Search for the cell housing the specified text and yield its (X, Y) center coordinate. 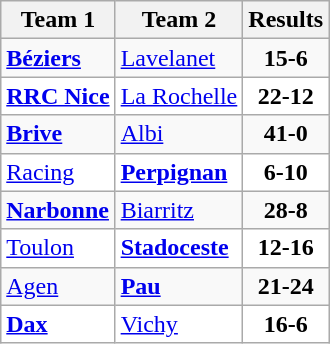
Agen (58, 286)
Brive (58, 134)
21-24 (286, 286)
Racing (58, 172)
Perpignan (179, 172)
16-6 (286, 324)
La Rochelle (179, 96)
6-10 (286, 172)
28-8 (286, 210)
Results (286, 20)
15-6 (286, 58)
41-0 (286, 134)
Stadoceste (179, 248)
22-12 (286, 96)
Toulon (58, 248)
RRC Nice (58, 96)
Team 1 (58, 20)
Vichy (179, 324)
Biarritz (179, 210)
Dax (58, 324)
Lavelanet (179, 58)
12-16 (286, 248)
Pau (179, 286)
Narbonne (58, 210)
Béziers (58, 58)
Albi (179, 134)
Team 2 (179, 20)
